Pinpoint the cell where the given text exists, returning its (x, y) midpoint coordinate. 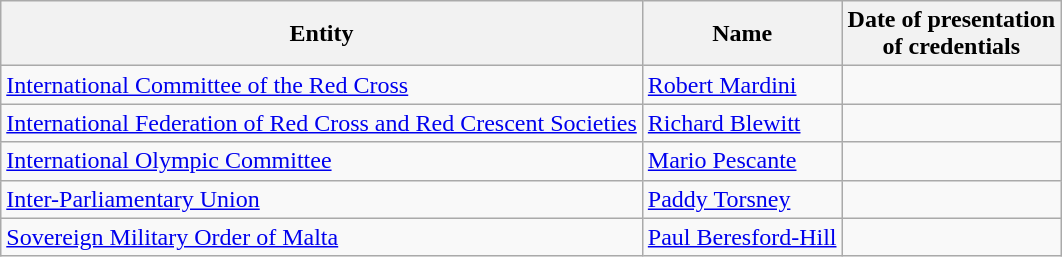
Paddy Torsney (742, 199)
Richard Blewitt (742, 123)
International Federation of Red Cross and Red Crescent Societies (322, 123)
Robert Mardini (742, 85)
International Committee of the Red Cross (322, 85)
Name (742, 34)
Entity (322, 34)
Mario Pescante (742, 161)
International Olympic Committee (322, 161)
Paul Beresford-Hill (742, 237)
Inter-Parliamentary Union (322, 199)
Date of presentation of credentials (952, 34)
Sovereign Military Order of Malta (322, 237)
